Identify which cell holds the provided text, then report its (X, Y) central coordinate. 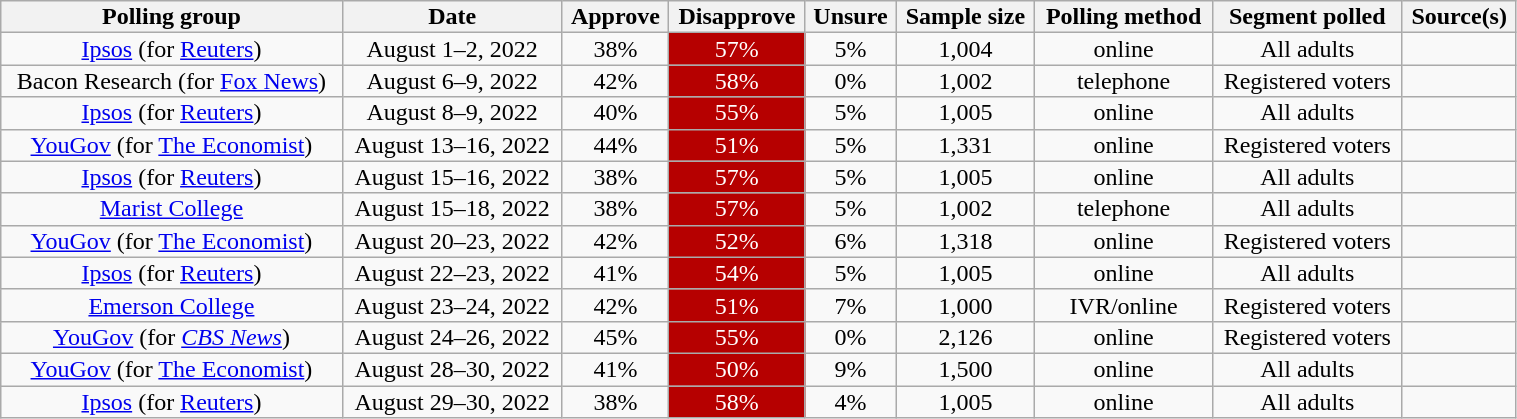
August 23–24, 2022 (452, 305)
Marist College (172, 209)
45% (616, 337)
August 28–30, 2022 (452, 369)
1,000 (966, 305)
2,126 (966, 337)
August 22–23, 2022 (452, 273)
YouGov (for CBS News) (172, 337)
54% (737, 273)
1,500 (966, 369)
50% (737, 369)
Source(s) (1459, 17)
Sample size (966, 17)
August 15–18, 2022 (452, 209)
1,004 (966, 49)
IVR/online (1124, 305)
52% (737, 241)
9% (850, 369)
August 13–16, 2022 (452, 145)
40% (616, 113)
August 29–30, 2022 (452, 402)
Bacon Research (for Fox News) (172, 81)
August 24–26, 2022 (452, 337)
1,331 (966, 145)
Disapprove (737, 17)
August 6–9, 2022 (452, 81)
Approve (616, 17)
4% (850, 402)
7% (850, 305)
44% (616, 145)
Segment polled (1307, 17)
August 20–23, 2022 (452, 241)
Date (452, 17)
August 8–9, 2022 (452, 113)
Unsure (850, 17)
1,318 (966, 241)
Polling method (1124, 17)
6% (850, 241)
August 1–2, 2022 (452, 49)
Emerson College (172, 305)
Polling group (172, 17)
August 15–16, 2022 (452, 177)
